Return [x, y] of the center of cell containing provided text 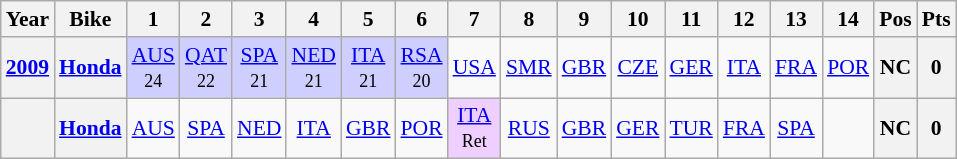
CZE [638, 68]
9 [584, 19]
SPA21 [259, 68]
11 [690, 19]
Pos [896, 19]
QAT22 [206, 68]
NED [259, 128]
5 [368, 19]
Pts [936, 19]
10 [638, 19]
1 [154, 19]
4 [313, 19]
NED21 [313, 68]
SMR [529, 68]
AUS24 [154, 68]
AUS [154, 128]
12 [744, 19]
Year [28, 19]
2 [206, 19]
3 [259, 19]
RSA20 [421, 68]
13 [796, 19]
USA [474, 68]
6 [421, 19]
RUS [529, 128]
ITA21 [368, 68]
2009 [28, 68]
8 [529, 19]
ITARet [474, 128]
14 [848, 19]
7 [474, 19]
Bike [90, 19]
TUR [690, 128]
